Scan for the cell matching the given text and deliver its [x, y] coordinate at center. 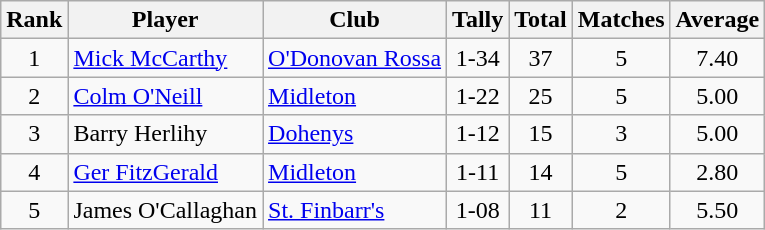
James O'Callaghan [166, 210]
7.40 [718, 58]
St. Finbarr's [355, 210]
1-34 [478, 58]
5.50 [718, 210]
1-11 [478, 172]
Barry Herlihy [166, 134]
11 [541, 210]
Colm O'Neill [166, 96]
Rank [34, 20]
Ger FitzGerald [166, 172]
2.80 [718, 172]
25 [541, 96]
Mick McCarthy [166, 58]
Dohenys [355, 134]
Tally [478, 20]
Player [166, 20]
Total [541, 20]
O'Donovan Rossa [355, 58]
37 [541, 58]
15 [541, 134]
Matches [621, 20]
4 [34, 172]
1-12 [478, 134]
1 [34, 58]
1-08 [478, 210]
Average [718, 20]
1-22 [478, 96]
Club [355, 20]
14 [541, 172]
